From the cell containing the given text, extract its center point as (x, y) coordinate. 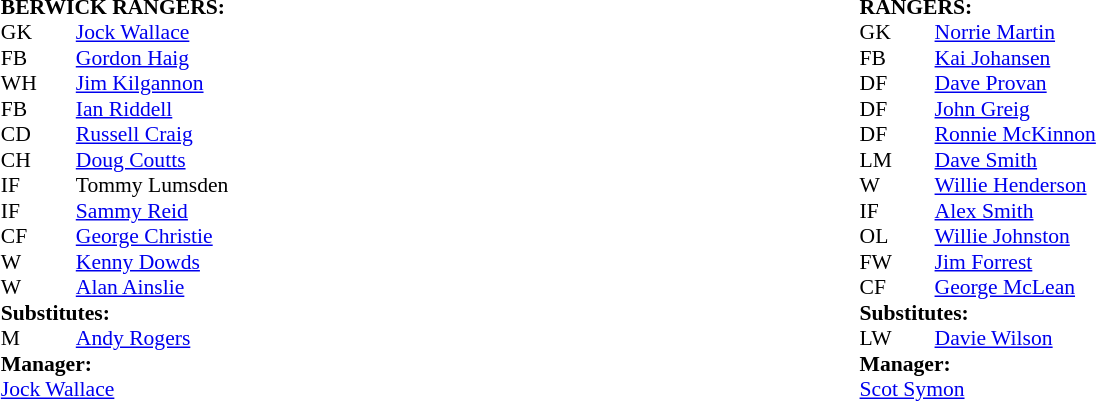
Jim Kilgannon (152, 83)
Dave Provan (1016, 83)
George Christie (152, 237)
Kai Johansen (1016, 58)
WH (20, 83)
George McLean (1016, 287)
Tommy Lumsden (152, 185)
FW (879, 262)
CH (20, 160)
Ronnie McKinnon (1016, 135)
Davie Wilson (1016, 339)
Andy Rogers (152, 339)
OL (879, 237)
CD (20, 135)
Norrie Martin (1016, 33)
Jock Wallace (152, 33)
Gordon Haig (152, 58)
M (20, 339)
LM (879, 160)
Willie Henderson (1016, 185)
Kenny Dowds (152, 262)
LW (879, 339)
Sammy Reid (152, 211)
Dave Smith (1016, 160)
Willie Johnston (1016, 237)
Alan Ainslie (152, 287)
Jim Forrest (1016, 262)
Ian Riddell (152, 109)
John Greig (1016, 109)
Russell Craig (152, 135)
Doug Coutts (152, 160)
Alex Smith (1016, 211)
